Detect which cell encompasses the target text, then output its (x, y) center coordinate. 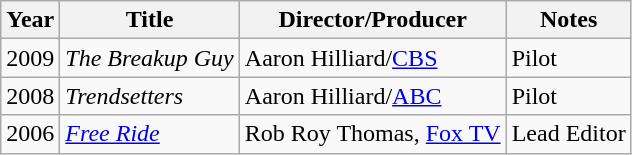
Aaron Hilliard/CBS (372, 58)
The Breakup Guy (150, 58)
Year (30, 20)
Aaron Hilliard/ABC (372, 96)
Rob Roy Thomas, Fox TV (372, 134)
Lead Editor (568, 134)
2009 (30, 58)
Title (150, 20)
Free Ride (150, 134)
2008 (30, 96)
2006 (30, 134)
Director/Producer (372, 20)
Notes (568, 20)
Trendsetters (150, 96)
